Provide the [X, Y] coordinate of the cell's center where the given text is located.  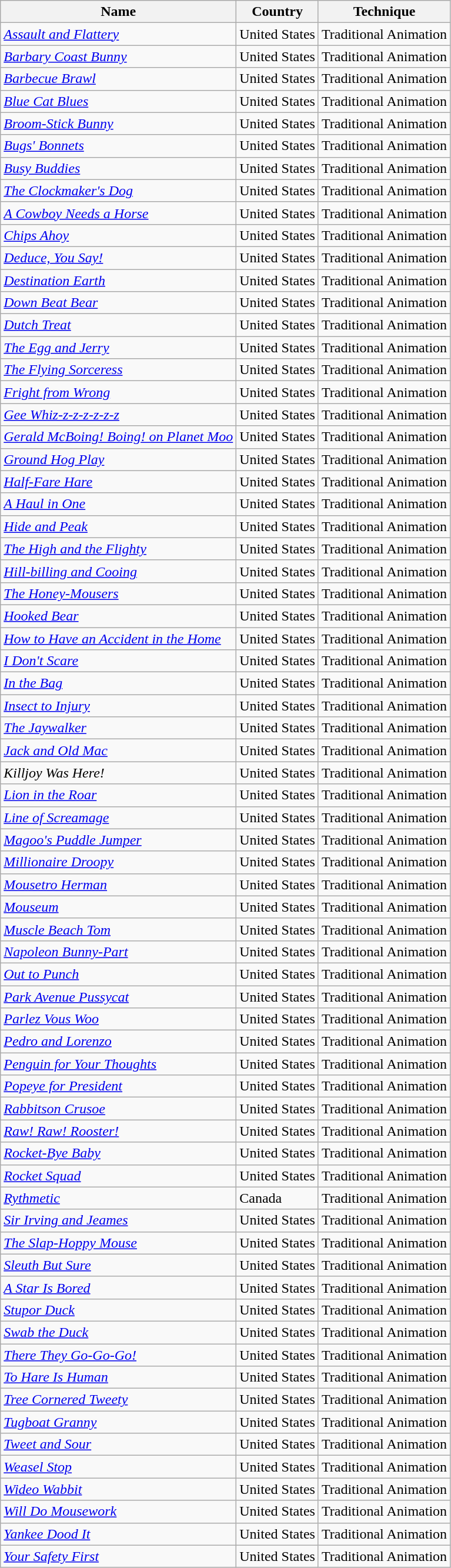
The Jaywalker [119, 728]
Barbecue Brawl [119, 79]
Technique [384, 12]
The Flying Sorceress [119, 370]
The Clockmaker's Dog [119, 191]
Muscle Beach Tom [119, 929]
Pedro and Lorenzo [119, 1042]
Jack and Old Mac [119, 750]
Canada [278, 1198]
A Star Is Bored [119, 1287]
The Egg and Jerry [119, 348]
Raw! Raw! Rooster! [119, 1131]
Killjoy Was Here! [119, 773]
Down Beat Bear [119, 303]
The Honey-Mousers [119, 593]
Yankee Dood It [119, 1534]
I Don't Scare [119, 661]
Park Avenue Pussycat [119, 997]
The Slap-Hoppy Mouse [119, 1243]
Swab the Duck [119, 1332]
Rabbitson Crusoe [119, 1109]
A Haul in One [119, 504]
Name [119, 12]
Bugs' Bonnets [119, 146]
Line of Screamage [119, 818]
In the Bag [119, 683]
Popeye for President [119, 1086]
Sir Irving and Jeames [119, 1220]
Insect to Injury [119, 706]
Broom-Stick Bunny [119, 124]
Destination Earth [119, 281]
Mousetro Herman [119, 885]
Weasel Stop [119, 1467]
Rythmetic [119, 1198]
Half-Fare Hare [119, 482]
Barbary Coast Bunny [119, 56]
Parlez Vous Woo [119, 1019]
A Cowboy Needs a Horse [119, 213]
Hill-billing and Cooing [119, 571]
Tugboat Granny [119, 1422]
Gerald McBoing! Boing! on Planet Moo [119, 437]
Dutch Treat [119, 325]
Will Do Mousework [119, 1512]
Out to Punch [119, 974]
Ground Hog Play [119, 459]
Rocket Squad [119, 1176]
Country [278, 12]
Penguin for Your Thoughts [119, 1064]
Mouseum [119, 907]
Fright from Wrong [119, 392]
Hide and Peak [119, 526]
Assault and Flattery [119, 34]
Your Safety First [119, 1556]
The High and the Flighty [119, 549]
Stupor Duck [119, 1310]
Rocket-Bye Baby [119, 1153]
Wideo Wabbit [119, 1489]
Gee Whiz-z-z-z-z-z-z [119, 415]
Busy Buddies [119, 168]
Lion in the Roar [119, 795]
Deduce, You Say! [119, 258]
Millionaire Droopy [119, 862]
Tree Cornered Tweety [119, 1400]
Hooked Bear [119, 616]
Sleuth But Sure [119, 1265]
How to Have an Accident in the Home [119, 638]
Magoo's Puddle Jumper [119, 840]
Napoleon Bunny-Part [119, 952]
Chips Ahoy [119, 235]
Blue Cat Blues [119, 101]
There They Go-Go-Go! [119, 1355]
To Hare Is Human [119, 1377]
Tweet and Sour [119, 1444]
